Pinpoint the cell where the given text exists, returning its (X, Y) midpoint coordinate. 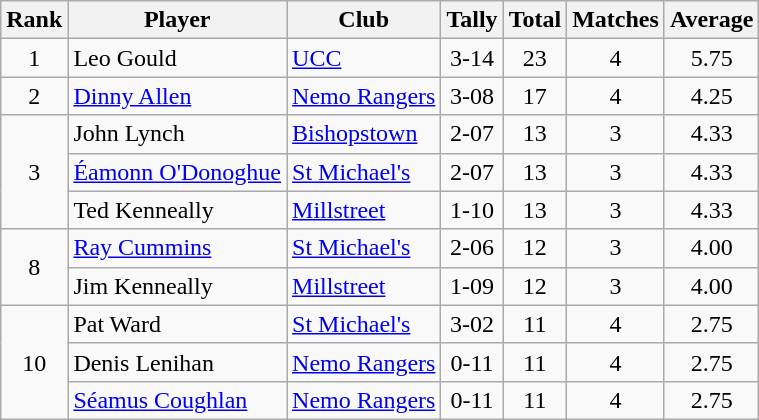
1-09 (472, 286)
Average (712, 20)
Dinny Allen (178, 96)
Bishopstown (364, 134)
Leo Gould (178, 58)
Ray Cummins (178, 248)
Denis Lenihan (178, 362)
2 (34, 96)
Total (535, 20)
1-10 (472, 210)
1 (34, 58)
Club (364, 20)
John Lynch (178, 134)
Player (178, 20)
UCC (364, 58)
Pat Ward (178, 324)
Tally (472, 20)
3-08 (472, 96)
Rank (34, 20)
10 (34, 362)
4.25 (712, 96)
3-02 (472, 324)
Ted Kenneally (178, 210)
17 (535, 96)
23 (535, 58)
2-06 (472, 248)
Jim Kenneally (178, 286)
8 (34, 267)
5.75 (712, 58)
Éamonn O'Donoghue (178, 172)
3-14 (472, 58)
Séamus Coughlan (178, 400)
Matches (616, 20)
